Determine the (x, y) coordinate at the center of the cell enclosing the given text.  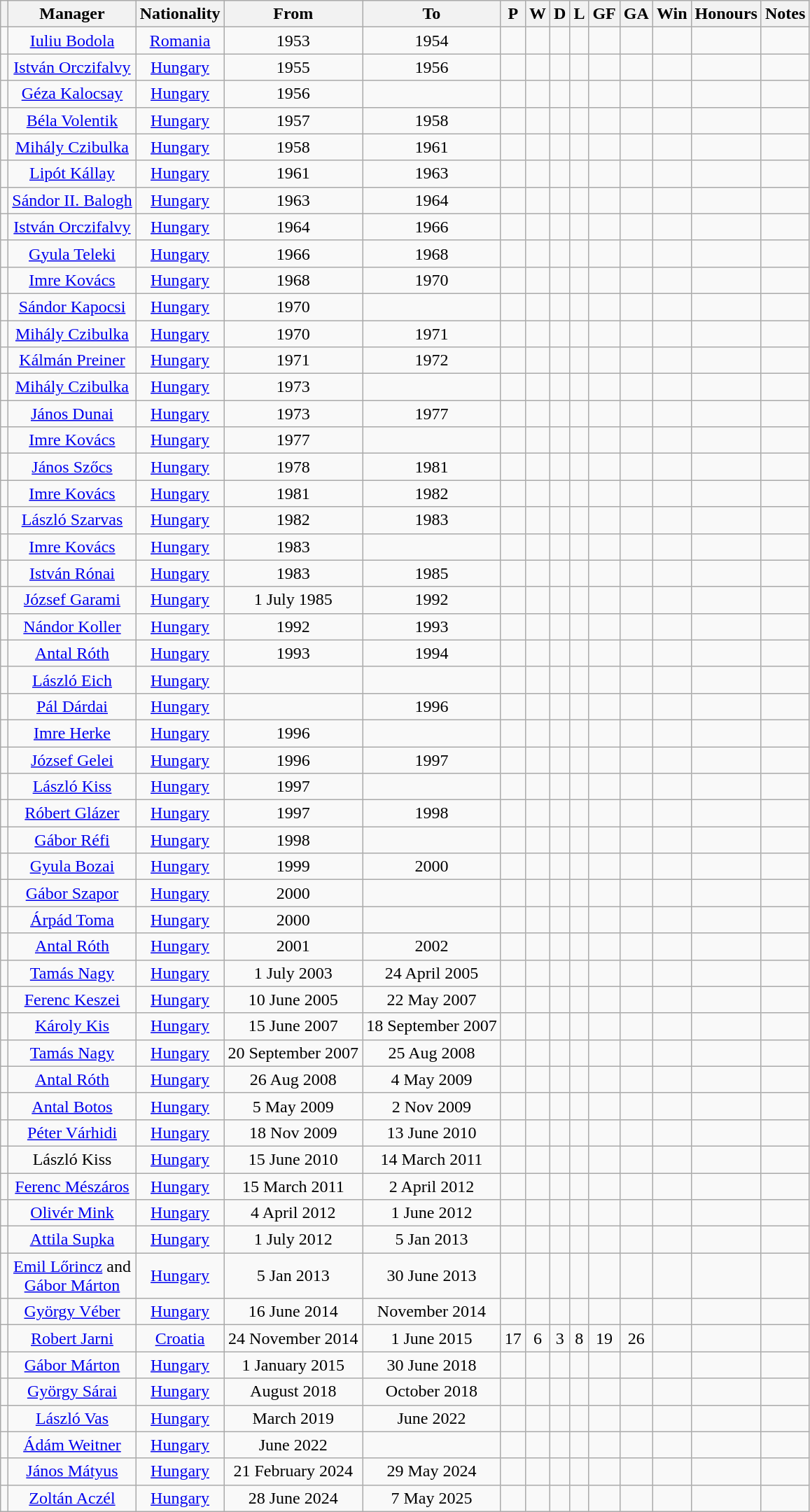
József Gelei (72, 759)
Robert Jarni (72, 1338)
Iuliu Bodola (72, 41)
László Szarvas (72, 520)
14 March 2011 (432, 1159)
15 June 2010 (293, 1159)
István Rónai (72, 573)
26 Aug 2008 (293, 1079)
2 Nov 2009 (432, 1106)
15 June 2007 (293, 1026)
János Dunai (72, 414)
1985 (432, 573)
Béla Volentik (72, 120)
November 2014 (432, 1312)
18 September 2007 (432, 1026)
Gábor Szapor (72, 893)
1 July 1985 (293, 600)
Nationality (180, 14)
28 June 2024 (293, 1498)
Árpád Toma (72, 920)
24 April 2005 (432, 973)
Notes (785, 14)
2002 (432, 946)
Gábor Réfi (72, 840)
1 July 2012 (293, 1240)
Emil Lőrincz andGábor Márton (72, 1275)
József Garami (72, 600)
From (293, 14)
30 June 2013 (432, 1275)
8 (580, 1338)
János Mátyus (72, 1471)
Antal Botos (72, 1106)
22 May 2007 (432, 1000)
1 June 2015 (432, 1338)
Péter Várhidi (72, 1133)
Attila Supka (72, 1240)
24 November 2014 (293, 1338)
26 (636, 1338)
Honours (726, 14)
29 May 2024 (432, 1471)
1954 (432, 41)
Win (672, 14)
21 February 2024 (293, 1471)
5 May 2009 (293, 1106)
1978 (293, 467)
19 (604, 1338)
2001 (293, 946)
25 Aug 2008 (432, 1053)
3 (559, 1338)
30 June 2018 (432, 1365)
Gyula Bozai (72, 867)
August 2018 (293, 1392)
March 2019 (293, 1418)
17 (512, 1338)
P (512, 14)
To (432, 14)
Lipót Kállay (72, 174)
Ferenc Mészáros (72, 1186)
GF (604, 14)
D (559, 14)
György Véber (72, 1312)
20 September 2007 (293, 1053)
2 April 2012 (432, 1186)
Géza Kalocsay (72, 94)
1953 (293, 41)
Kálmán Preiner (72, 360)
13 June 2010 (432, 1133)
1957 (293, 120)
Imre Herke (72, 733)
Romania (180, 41)
János Szőcs (72, 467)
1955 (293, 67)
Sándor Kapocsi (72, 307)
Károly Kis (72, 1026)
Gábor Márton (72, 1365)
Croatia (180, 1338)
4 May 2009 (432, 1079)
László Eich (72, 680)
1 June 2012 (432, 1213)
16 June 2014 (293, 1312)
1999 (293, 867)
György Sárai (72, 1392)
1972 (432, 360)
W (538, 14)
Ádám Weitner (72, 1445)
1994 (432, 653)
Zoltán Aczél (72, 1498)
4 April 2012 (293, 1213)
October 2018 (432, 1392)
Nándor Koller (72, 626)
Manager (72, 14)
1 January 2015 (293, 1365)
Olivér Mink (72, 1213)
6 (538, 1338)
1 July 2003 (293, 973)
Róbert Glázer (72, 813)
Sándor II. Balogh (72, 200)
10 June 2005 (293, 1000)
7 May 2025 (432, 1498)
Pál Dárdai (72, 706)
Ferenc Keszei (72, 1000)
15 March 2011 (293, 1186)
Gyula Teleki (72, 253)
L (580, 14)
László Vas (72, 1418)
GA (636, 14)
18 Nov 2009 (293, 1133)
